Provide the [x, y] coordinate of the cell's center where the given text is located.  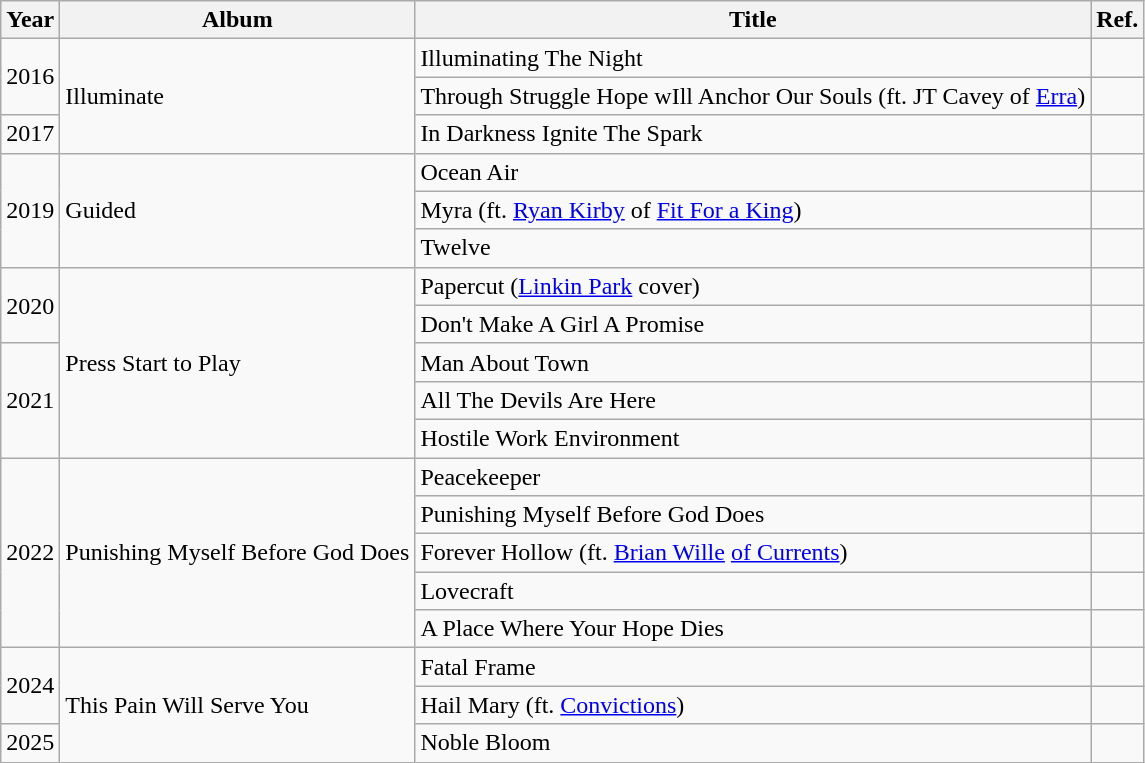
Album [238, 20]
Fatal Frame [753, 667]
Forever Hollow (ft. Brian Wille of Currents) [753, 553]
2019 [30, 210]
Peacekeeper [753, 477]
Through Struggle Hope wIll Anchor Our Souls (ft. JT Cavey of Erra) [753, 96]
Hail Mary (ft. Convictions) [753, 705]
Don't Make A Girl A Promise [753, 324]
Illuminate [238, 96]
Ocean Air [753, 172]
Year [30, 20]
Myra (ft. Ryan Kirby of Fit For a King) [753, 210]
Hostile Work Environment [753, 438]
2025 [30, 743]
Guided [238, 210]
In Darkness Ignite The Spark [753, 134]
Papercut (Linkin Park cover) [753, 286]
Twelve [753, 248]
Man About Town [753, 362]
Noble Bloom [753, 743]
2022 [30, 553]
2016 [30, 77]
Title [753, 20]
Ref. [1118, 20]
2021 [30, 400]
Lovecraft [753, 591]
2020 [30, 305]
A Place Where Your Hope Dies [753, 629]
2017 [30, 134]
Press Start to Play [238, 362]
2024 [30, 686]
This Pain Will Serve You [238, 705]
All The Devils Are Here [753, 400]
Illuminating The Night [753, 58]
